For the text-containing cell, return its midpoint in [X, Y] coordinate format. 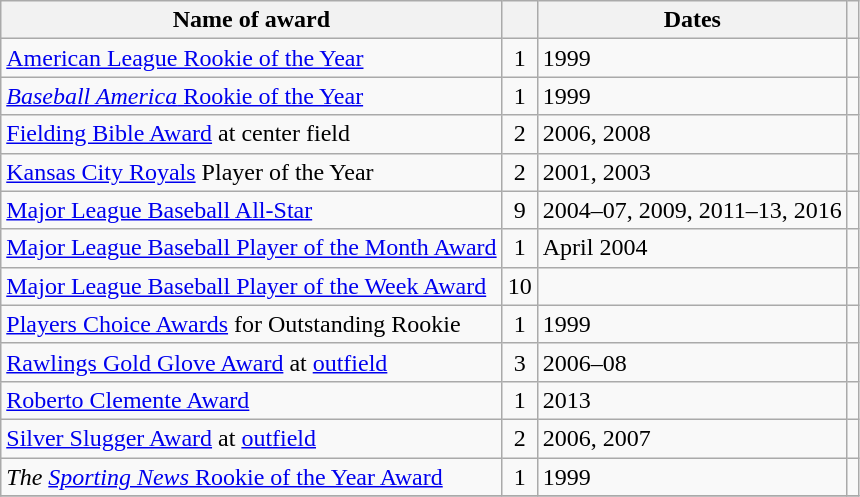
April 2004 [692, 248]
The Sporting News Rookie of the Year Award [252, 477]
2001, 2003 [692, 172]
2006, 2008 [692, 134]
2004–07, 2009, 2011–13, 2016 [692, 210]
Dates [692, 20]
Fielding Bible Award at center field [252, 134]
2013 [692, 400]
Kansas City Royals Player of the Year [252, 172]
American League Rookie of the Year [252, 58]
10 [520, 286]
Players Choice Awards for Outstanding Rookie [252, 324]
3 [520, 362]
Roberto Clemente Award [252, 400]
Name of award [252, 20]
9 [520, 210]
Rawlings Gold Glove Award at outfield [252, 362]
Major League Baseball Player of the Month Award [252, 248]
Silver Slugger Award at outfield [252, 438]
Major League Baseball All-Star [252, 210]
2006–08 [692, 362]
Major League Baseball Player of the Week Award [252, 286]
2006, 2007 [692, 438]
Baseball America Rookie of the Year [252, 96]
